Find where the given text appears and provide that cell's center as [x, y] coordinate. 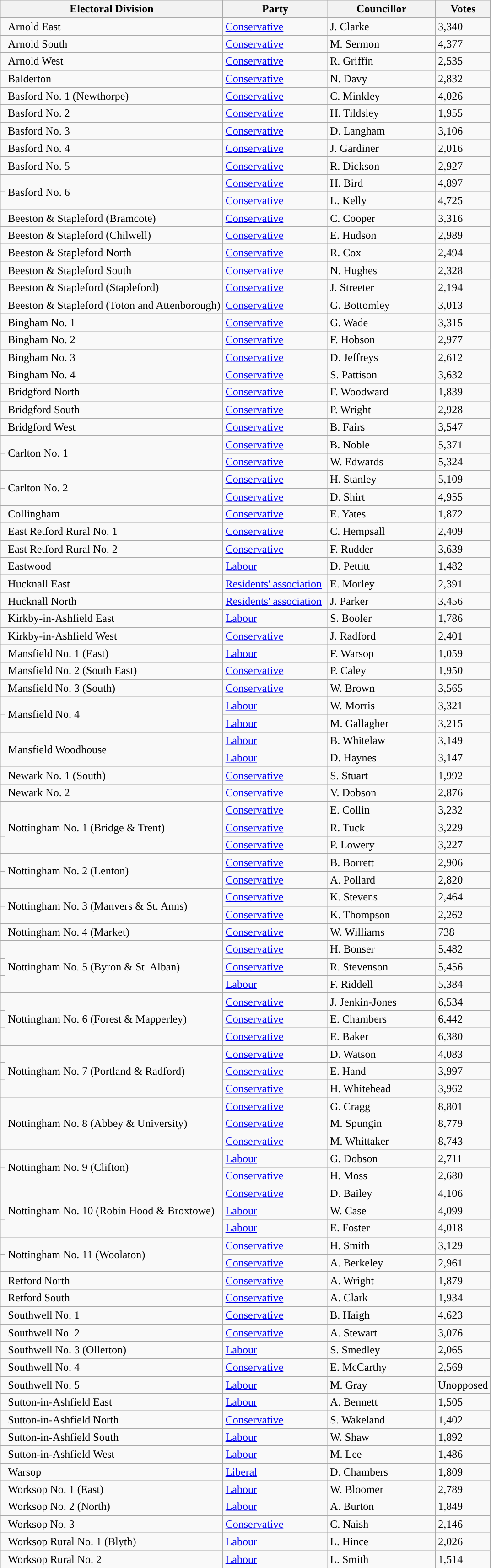
J. Clarke [382, 27]
Basford No. 2 [114, 113]
Liberal [275, 1472]
2,409 [463, 532]
4,083 [463, 1054]
D. Shirt [382, 496]
3,639 [463, 549]
E. Foster [382, 1228]
P. Lowery [382, 845]
Basford No. 4 [114, 148]
Beeston & Stapleford North [114, 253]
4,099 [463, 1211]
H. Bonser [382, 949]
A. Clark [382, 1298]
1,992 [463, 776]
4,897 [463, 183]
F. Riddell [382, 984]
J. Gardiner [382, 148]
R. Griffin [382, 61]
Hucknall North [114, 601]
D. Haynes [382, 758]
Warsop [114, 1472]
S. Smedley [382, 1350]
A. Burton [382, 1507]
B. Noble [382, 444]
8,779 [463, 1124]
Beeston & Stapleford (Stapleford) [114, 288]
4,623 [463, 1315]
E. Chambers [382, 1019]
2,961 [463, 1263]
A. Bennett [382, 1402]
Nottingham No. 7 (Portland & Radford) [114, 1071]
Nottingham No. 11 (Woolaton) [114, 1254]
2,832 [463, 79]
Newark No. 1 (South) [114, 776]
A. Pollard [382, 880]
3,076 [463, 1333]
Worksop Rural No. 1 (Blyth) [114, 1541]
Sutton-in-Ashfield South [114, 1437]
Bingham No. 2 [114, 340]
5,482 [463, 949]
Balderton [114, 79]
S. Wakeland [382, 1420]
Party [275, 9]
E. Yates [382, 514]
2,927 [463, 166]
Sutton-in-Ashfield West [114, 1455]
3,106 [463, 131]
2,146 [463, 1524]
Retford North [114, 1280]
F. Warsop [382, 653]
Eastwood [114, 566]
Nottingham No. 4 (Market) [114, 932]
2,569 [463, 1368]
Beeston & Stapleford (Bramcote) [114, 218]
Beeston & Stapleford (Toton and Attenborough) [114, 305]
2,711 [463, 1158]
H. Smith [382, 1245]
738 [463, 932]
5,456 [463, 967]
J. Radford [382, 636]
4,377 [463, 44]
Arnold South [114, 44]
D. Chambers [382, 1472]
H. Moss [382, 1176]
E. McCarthy [382, 1368]
5,324 [463, 462]
R. Dickson [382, 166]
J. Parker [382, 601]
2,016 [463, 148]
M. Gray [382, 1385]
2,328 [463, 270]
E. Hudson [382, 236]
R. Cox [382, 253]
Beeston & Stapleford South [114, 270]
4,725 [463, 200]
Worksop Rural No. 2 [114, 1559]
Nottingham No. 9 (Clifton) [114, 1167]
Votes [463, 9]
B. Whitelaw [382, 740]
3,632 [463, 375]
5,371 [463, 444]
2,494 [463, 253]
E. Collin [382, 810]
A. Berkeley [382, 1263]
W. Williams [382, 932]
L. Kelly [382, 200]
Mansfield No. 2 (South East) [114, 671]
L. Smith [382, 1559]
Hucknall East [114, 584]
1,872 [463, 514]
1,786 [463, 619]
4,955 [463, 496]
N. Hughes [382, 270]
3,129 [463, 1245]
1,486 [463, 1455]
Unopposed [463, 1385]
2,612 [463, 357]
Worksop No. 2 (North) [114, 1507]
Bingham No. 3 [114, 357]
Nottingham No. 5 (Byron & St. Alban) [114, 967]
Southwell No. 3 (Ollerton) [114, 1350]
Southwell No. 5 [114, 1385]
E. Baker [382, 1036]
C. Hempsall [382, 532]
2,680 [463, 1176]
Basford No. 6 [114, 192]
E. Hand [382, 1072]
2,065 [463, 1350]
1,950 [463, 671]
2,401 [463, 636]
3,997 [463, 1072]
5,109 [463, 479]
R. Tuck [382, 828]
Nottingham No. 8 (Abbey & University) [114, 1124]
Councillor [382, 9]
3,321 [463, 706]
East Retford Rural No. 1 [114, 532]
East Retford Rural No. 2 [114, 549]
Collingham [114, 514]
F. Woodward [382, 392]
2,876 [463, 793]
H. Whitehead [382, 1089]
3,232 [463, 810]
Nottingham No. 10 (Robin Hood & Broxtowe) [114, 1211]
L. Hince [382, 1541]
Basford No. 5 [114, 166]
Nottingham No. 2 (Lenton) [114, 871]
Beeston & Stapleford (Chilwell) [114, 236]
3,340 [463, 27]
B. Borrett [382, 862]
2,026 [463, 1541]
1,505 [463, 1402]
W. Shaw [382, 1437]
1,482 [463, 566]
1,514 [463, 1559]
Bingham No. 4 [114, 375]
2,989 [463, 236]
2,789 [463, 1489]
G. Cragg [382, 1106]
Arnold West [114, 61]
Kirkby-in-Ashfield West [114, 636]
Nottingham No. 6 (Forest & Mapperley) [114, 1019]
6,534 [463, 1002]
8,801 [463, 1106]
C. Naish [382, 1524]
G. Dobson [382, 1158]
R. Stevenson [382, 967]
2,535 [463, 61]
Bridgford South [114, 410]
5,384 [463, 984]
A. Wright [382, 1280]
W. Morris [382, 706]
K. Stevens [382, 897]
F. Hobson [382, 340]
8,743 [463, 1141]
Worksop No. 1 (East) [114, 1489]
Basford No. 1 (Newthorpe) [114, 96]
J. Jenkin-Jones [382, 1002]
Nottingham No. 3 (Manvers & St. Anns) [114, 906]
4,026 [463, 96]
3,147 [463, 758]
G. Wade [382, 323]
3,013 [463, 305]
B. Haigh [382, 1315]
Southwell No. 2 [114, 1333]
D. Jeffreys [382, 357]
S. Stuart [382, 776]
Sutton-in-Ashfield North [114, 1420]
P. Caley [382, 671]
J. Streeter [382, 288]
W. Edwards [382, 462]
H. Tildsley [382, 113]
Nottingham No. 1 (Bridge & Trent) [114, 828]
D. Pettitt [382, 566]
4,018 [463, 1228]
1,839 [463, 392]
Mansfield No. 4 [114, 714]
Basford No. 3 [114, 131]
Retford South [114, 1298]
S. Pattison [382, 375]
M. Spungin [382, 1124]
S. Booler [382, 619]
1,059 [463, 653]
B. Fairs [382, 427]
2,194 [463, 288]
Sutton-in-Ashfield East [114, 1402]
M. Whittaker [382, 1141]
D. Langham [382, 131]
N. Davy [382, 79]
C. Cooper [382, 218]
H. Stanley [382, 479]
Mansfield No. 3 (South) [114, 688]
2,928 [463, 410]
Mansfield No. 1 (East) [114, 653]
C. Minkley [382, 96]
4,106 [463, 1193]
P. Wright [382, 410]
Carlton No. 1 [114, 453]
3,316 [463, 218]
2,906 [463, 862]
3,215 [463, 723]
1,934 [463, 1298]
6,442 [463, 1019]
D. Watson [382, 1054]
W. Bloomer [382, 1489]
3,227 [463, 845]
Mansfield Woodhouse [114, 749]
E. Morley [382, 584]
1,402 [463, 1420]
D. Bailey [382, 1193]
W. Brown [382, 688]
6,380 [463, 1036]
Southwell No. 1 [114, 1315]
Bingham No. 1 [114, 323]
2,262 [463, 915]
2,820 [463, 880]
3,565 [463, 688]
3,962 [463, 1089]
Newark No. 2 [114, 793]
K. Thompson [382, 915]
Bridgford North [114, 392]
1,892 [463, 1437]
G. Bottomley [382, 305]
Electoral Division [112, 9]
Bridgford West [114, 427]
2,391 [463, 584]
Arnold East [114, 27]
W. Case [382, 1211]
Worksop No. 3 [114, 1524]
M. Sermon [382, 44]
3,456 [463, 601]
V. Dobson [382, 793]
2,977 [463, 340]
1,955 [463, 113]
3,547 [463, 427]
F. Rudder [382, 549]
1,879 [463, 1280]
Carlton No. 2 [114, 488]
1,809 [463, 1472]
2,464 [463, 897]
M. Gallagher [382, 723]
Kirkby-in-Ashfield East [114, 619]
H. Bird [382, 183]
Southwell No. 4 [114, 1368]
M. Lee [382, 1455]
3,229 [463, 828]
1,849 [463, 1507]
3,149 [463, 740]
A. Stewart [382, 1333]
3,315 [463, 323]
